Provide the [x, y] coordinate of the cell's center where the given text is located.  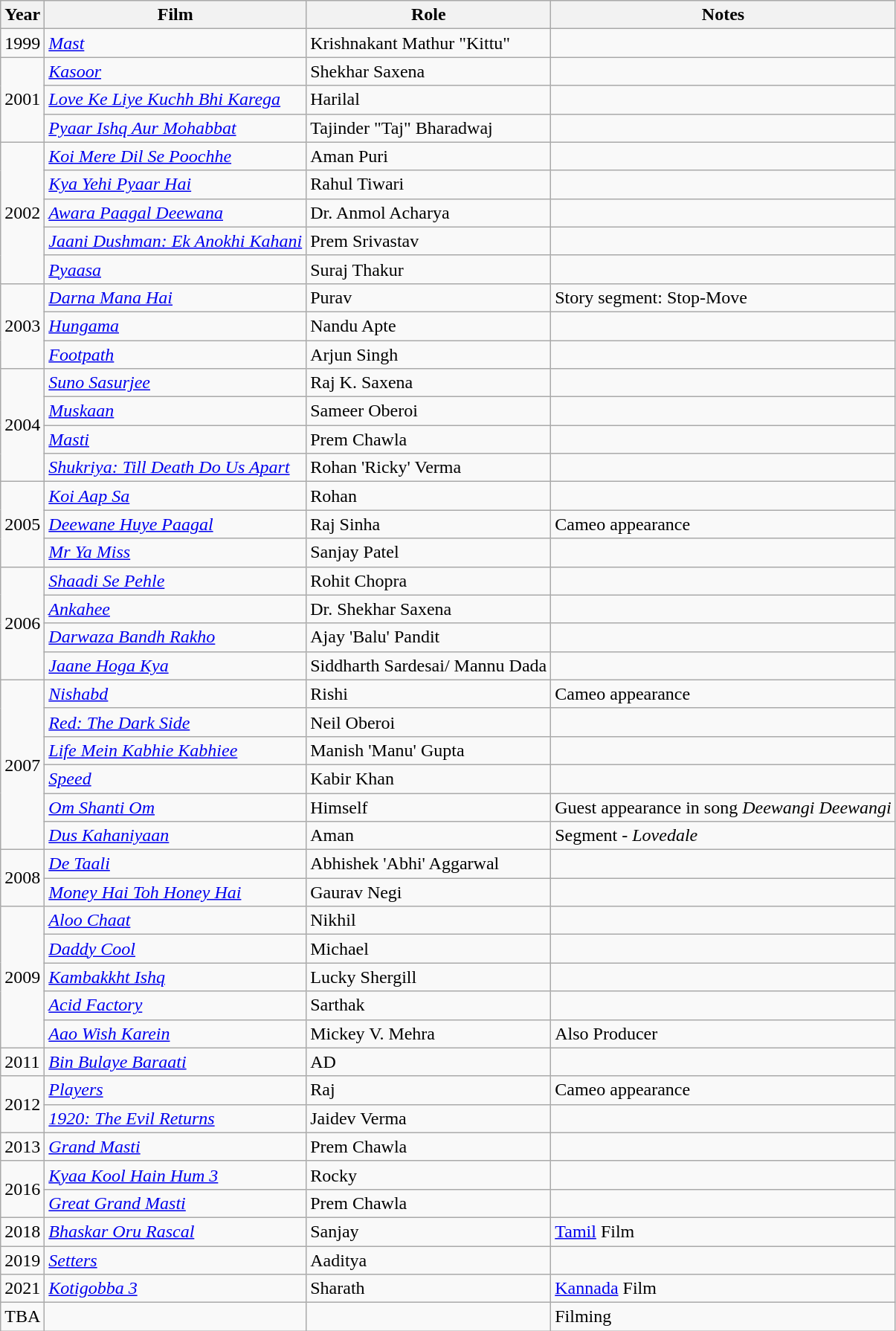
De Taali [175, 864]
Rohan 'Ricky' Verma [428, 468]
Mickey V. Mehra [428, 1034]
Om Shanti Om [175, 807]
Footpath [175, 355]
Manish 'Manu' Gupta [428, 750]
Pyaasa [175, 269]
Raj Sinha [428, 524]
Filming [723, 1317]
Gaurav Negi [428, 892]
Nikhil [428, 921]
Shukriya: Till Death Do Us Apart [175, 468]
Aaditya [428, 1260]
Hungama [175, 326]
Sanjay Patel [428, 552]
2009 [22, 977]
Speed [175, 779]
Dr. Shekhar Saxena [428, 609]
Krishnakant Mathur "Kittu" [428, 43]
Siddharth Sardesai/ Mannu Dada [428, 665]
2012 [22, 1104]
Life Mein Kabhie Kabhiee [175, 750]
Rohit Chopra [428, 581]
2019 [22, 1260]
Film [175, 15]
Rohan [428, 496]
Harilal [428, 100]
Aao Wish Karein [175, 1034]
Shaadi Se Pehle [175, 581]
Ankahee [175, 609]
Setters [175, 1260]
Lucky Shergill [428, 977]
Himself [428, 807]
Muskaan [175, 411]
Players [175, 1090]
Bhaskar Oru Rascal [175, 1231]
Sameer Oberoi [428, 411]
Jaane Hoga Kya [175, 665]
Arjun Singh [428, 355]
Jaani Dushman: Ek Anokhi Kahani [175, 241]
Story segment: Stop-Move [723, 297]
2016 [22, 1189]
Great Grand Masti [175, 1203]
2011 [22, 1062]
2018 [22, 1231]
Michael [428, 949]
2013 [22, 1147]
Rahul Tiwari [428, 184]
2005 [22, 524]
Acid Factory [175, 1005]
Kotigobba 3 [175, 1289]
2006 [22, 623]
2004 [22, 425]
Purav [428, 297]
Raj [428, 1090]
Awara Paagal Deewana [175, 213]
Koi Aap Sa [175, 496]
Kya Yehi Pyaar Hai [175, 184]
Segment - Lovedale [723, 836]
Ajay 'Balu' Pandit [428, 637]
Mast [175, 43]
Role [428, 15]
Jaidev Verma [428, 1118]
Neil Oberoi [428, 722]
Nishabd [175, 694]
Money Hai Toh Honey Hai [175, 892]
Aloo Chaat [175, 921]
Abhishek 'Abhi' Aggarwal [428, 864]
Pyaar Ishq Aur Mohabbat [175, 128]
1920: The Evil Returns [175, 1118]
Shekhar Saxena [428, 71]
Masti [175, 439]
Darna Mana Hai [175, 297]
Koi Mere Dil Se Poochhe [175, 156]
Rocky [428, 1175]
2002 [22, 213]
AD [428, 1062]
Aman [428, 836]
Suno Sasurjee [175, 383]
Kannada Film [723, 1289]
Suraj Thakur [428, 269]
1999 [22, 43]
Kambakkht Ishq [175, 977]
Deewane Huye Paagal [175, 524]
Notes [723, 15]
Year [22, 15]
Raj K. Saxena [428, 383]
2007 [22, 764]
Tajinder "Taj" Bharadwaj [428, 128]
2001 [22, 100]
Darwaza Bandh Rakho [175, 637]
Bin Bulaye Baraati [175, 1062]
Grand Masti [175, 1147]
Kyaa Kool Hain Hum 3 [175, 1175]
Love Ke Liye Kuchh Bhi Karega [175, 100]
Dus Kahaniyaan [175, 836]
Prem Srivastav [428, 241]
Rishi [428, 694]
Tamil Film [723, 1231]
Red: The Dark Side [175, 722]
2003 [22, 326]
Sarthak [428, 1005]
2008 [22, 878]
Mr Ya Miss [175, 552]
Dr. Anmol Acharya [428, 213]
Also Producer [723, 1034]
Aman Puri [428, 156]
TBA [22, 1317]
Kabir Khan [428, 779]
Sharath [428, 1289]
Nandu Apte [428, 326]
Daddy Cool [175, 949]
2021 [22, 1289]
Kasoor [175, 71]
Sanjay [428, 1231]
Guest appearance in song Deewangi Deewangi [723, 807]
